For the text-containing cell, return its midpoint in (X, Y) coordinate format. 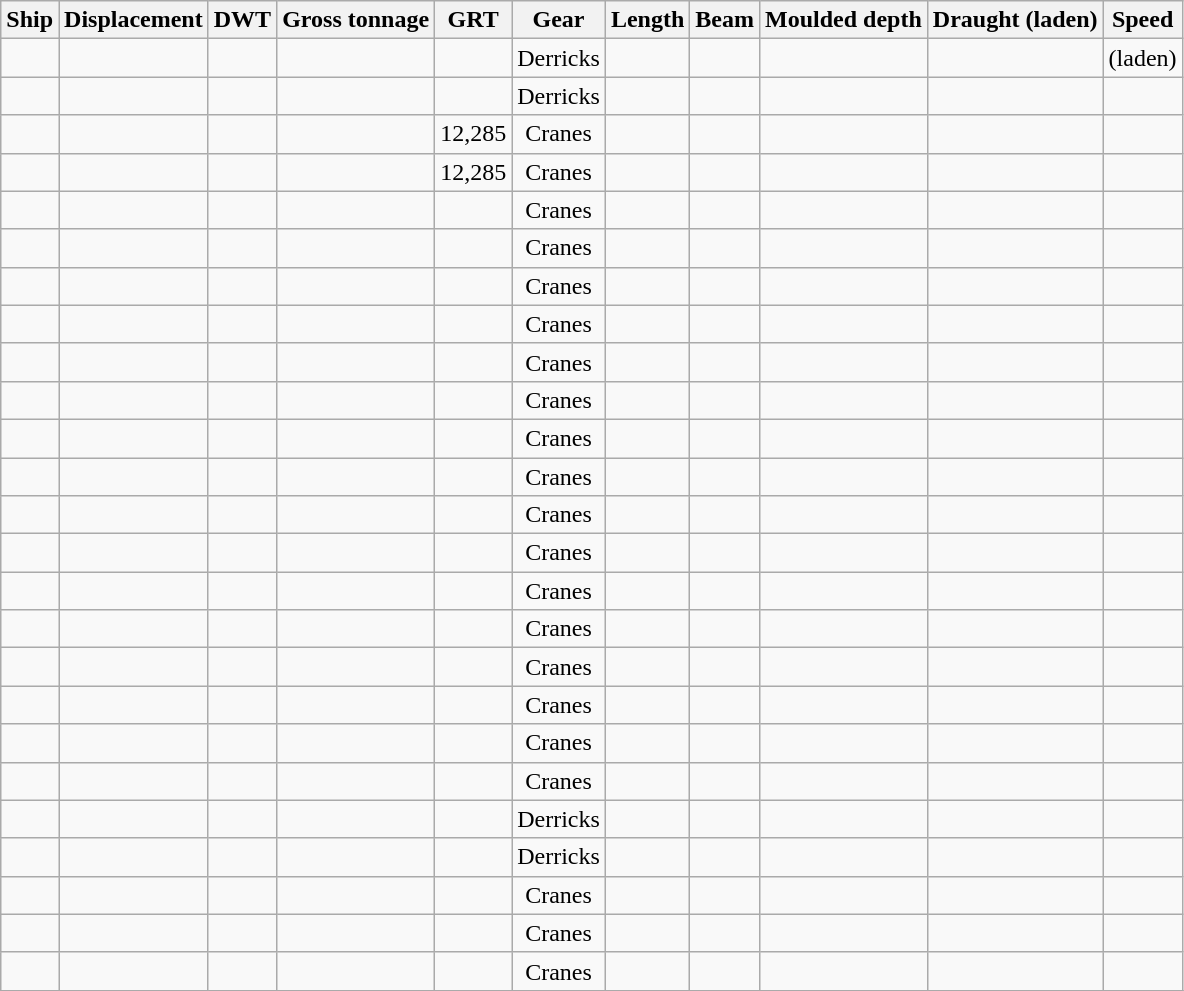
Speed (1142, 20)
Length (647, 20)
Beam (725, 20)
GRT (474, 20)
Displacement (134, 20)
Ship (30, 20)
DWT (242, 20)
Moulded depth (844, 20)
Gear (559, 20)
Gross tonnage (356, 20)
Draught (laden) (1015, 20)
(laden) (1142, 58)
